Return the (X, Y) coordinate for the center point of the cell that contains the specified text.  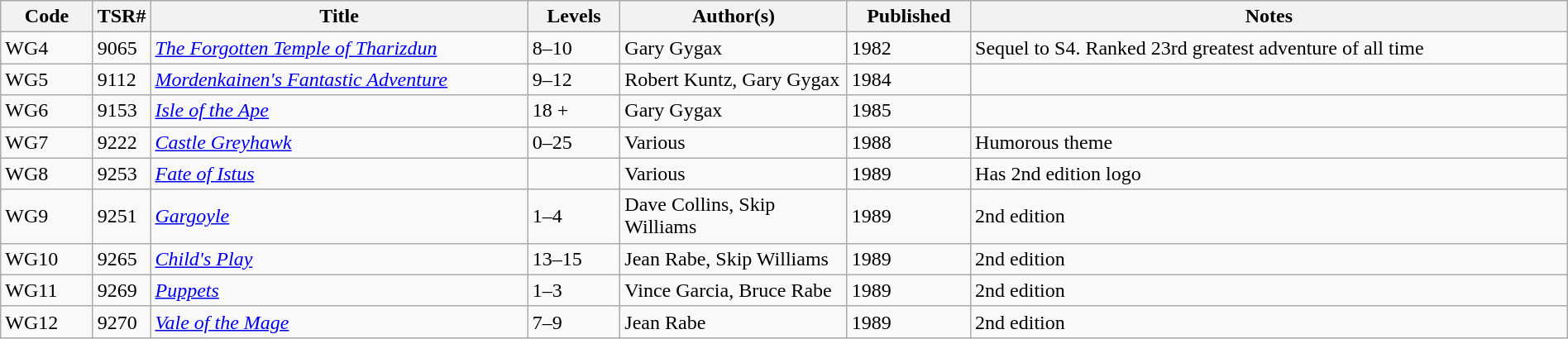
7–9 (574, 322)
Sequel to S4. Ranked 23rd greatest adventure of all time (1269, 48)
1–4 (574, 217)
WG12 (46, 322)
WG5 (46, 79)
9269 (122, 290)
13–15 (574, 259)
1982 (908, 48)
9251 (122, 217)
Vale of the Mage (339, 322)
WG6 (46, 111)
Levels (574, 17)
9270 (122, 322)
Code (46, 17)
Robert Kuntz, Gary Gygax (734, 79)
Published (908, 17)
Isle of the Ape (339, 111)
1988 (908, 142)
Vince Garcia, Bruce Rabe (734, 290)
9253 (122, 174)
WG9 (46, 217)
Castle Greyhawk (339, 142)
Title (339, 17)
WG4 (46, 48)
Author(s) (734, 17)
18 + (574, 111)
WG8 (46, 174)
Dave Collins, Skip Williams (734, 217)
The Forgotten Temple of Tharizdun (339, 48)
Humorous theme (1269, 142)
Has 2nd edition logo (1269, 174)
WG11 (46, 290)
9153 (122, 111)
WG10 (46, 259)
9065 (122, 48)
1985 (908, 111)
Jean Rabe, Skip Williams (734, 259)
9222 (122, 142)
9112 (122, 79)
1984 (908, 79)
0–25 (574, 142)
8–10 (574, 48)
Fate of Istus (339, 174)
Puppets (339, 290)
Child's Play (339, 259)
9265 (122, 259)
1–3 (574, 290)
9–12 (574, 79)
TSR# (122, 17)
WG7 (46, 142)
Mordenkainen's Fantastic Adventure (339, 79)
Gargoyle (339, 217)
Notes (1269, 17)
Jean Rabe (734, 322)
